Search for the cell housing the specified text and yield its [x, y] center coordinate. 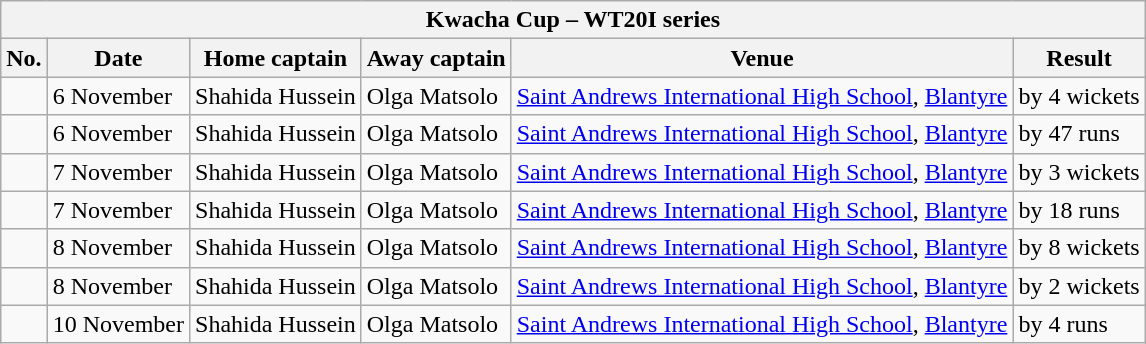
Date [118, 58]
by 18 runs [1079, 210]
Kwacha Cup – WT20I series [573, 20]
by 47 runs [1079, 134]
No. [24, 58]
10 November [118, 324]
by 3 wickets [1079, 172]
Result [1079, 58]
by 4 wickets [1079, 96]
by 8 wickets [1079, 248]
Venue [762, 58]
by 2 wickets [1079, 286]
Away captain [436, 58]
Home captain [276, 58]
by 4 runs [1079, 324]
